For the text-containing cell, return its midpoint in [X, Y] coordinate format. 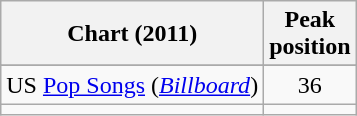
Chart (2011) [132, 34]
Peakposition [310, 34]
US Pop Songs (Billboard) [132, 85]
36 [310, 85]
